Find where the given text appears and provide that cell's center as [X, Y] coordinate. 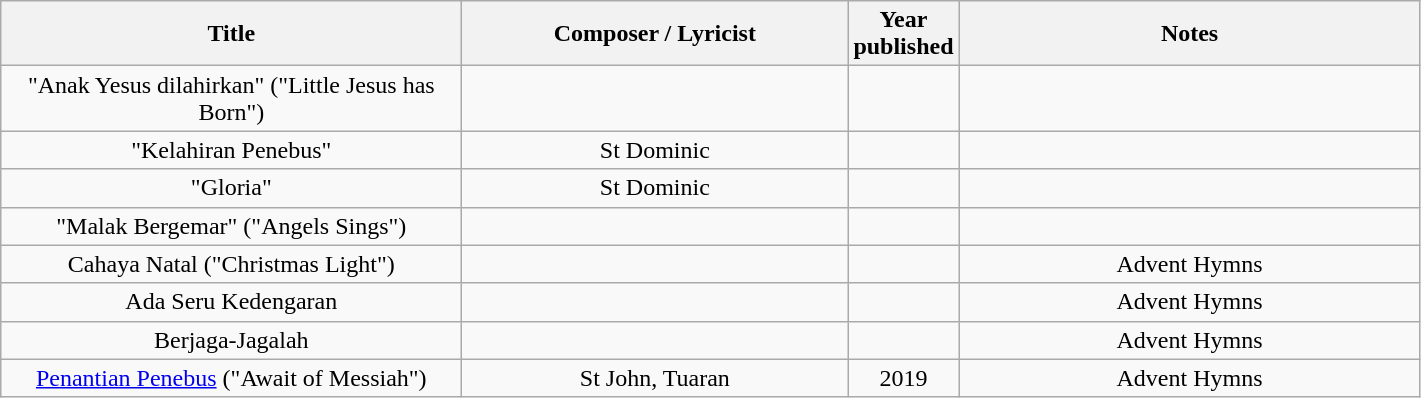
Year published [904, 34]
"Malak Bergemar" ("Angels Sings") [232, 226]
Composer / Lyricist [655, 34]
Ada Seru Kedengaran [232, 302]
Notes [1190, 34]
Cahaya Natal ("Christmas Light") [232, 264]
Berjaga-Jagalah [232, 340]
"Anak Yesus dilahirkan" ("Little Jesus has Born") [232, 98]
Title [232, 34]
St John, Tuaran [655, 378]
"Kelahiran Penebus" [232, 150]
Penantian Penebus ("Await of Messiah") [232, 378]
2019 [904, 378]
"Gloria" [232, 188]
